From the cell containing the given text, extract its center point as [X, Y] coordinate. 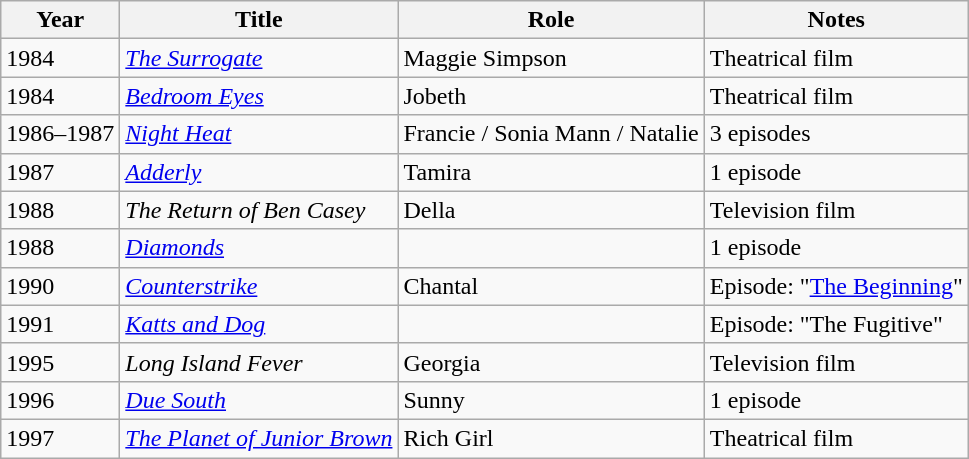
Katts and Dog [259, 324]
Episode: "The Beginning" [836, 286]
1987 [60, 172]
Counterstrike [259, 286]
Diamonds [259, 248]
1995 [60, 362]
Tamira [551, 172]
Notes [836, 20]
Jobeth [551, 96]
Title [259, 20]
Della [551, 210]
Sunny [551, 400]
1986–1987 [60, 134]
Bedroom Eyes [259, 96]
Night Heat [259, 134]
Francie / Sonia Mann / Natalie [551, 134]
The Planet of Junior Brown [259, 438]
Year [60, 20]
1991 [60, 324]
Adderly [259, 172]
Maggie Simpson [551, 58]
Role [551, 20]
Georgia [551, 362]
Episode: "The Fugitive" [836, 324]
3 episodes [836, 134]
Long Island Fever [259, 362]
1990 [60, 286]
The Return of Ben Casey [259, 210]
Due South [259, 400]
Rich Girl [551, 438]
1997 [60, 438]
Chantal [551, 286]
1996 [60, 400]
The Surrogate [259, 58]
